Pinpoint the cell where the given text exists, returning its (X, Y) midpoint coordinate. 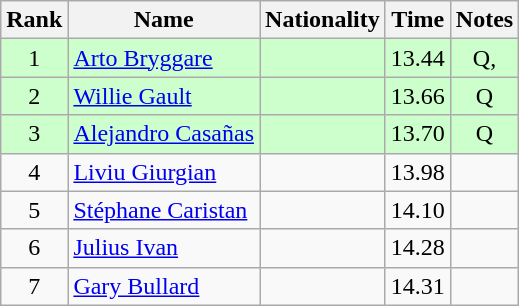
Julius Ivan (164, 248)
Gary Bullard (164, 286)
4 (34, 172)
14.28 (418, 248)
Stéphane Caristan (164, 210)
13.70 (418, 134)
Rank (34, 20)
13.44 (418, 58)
Q, (484, 58)
Notes (484, 20)
Name (164, 20)
Willie Gault (164, 96)
6 (34, 248)
14.10 (418, 210)
Arto Bryggare (164, 58)
13.66 (418, 96)
2 (34, 96)
3 (34, 134)
14.31 (418, 286)
5 (34, 210)
1 (34, 58)
Nationality (323, 20)
Time (418, 20)
13.98 (418, 172)
Liviu Giurgian (164, 172)
7 (34, 286)
Alejandro Casañas (164, 134)
